Extract the (X, Y) coordinate from the center of the cell holding the provided text.  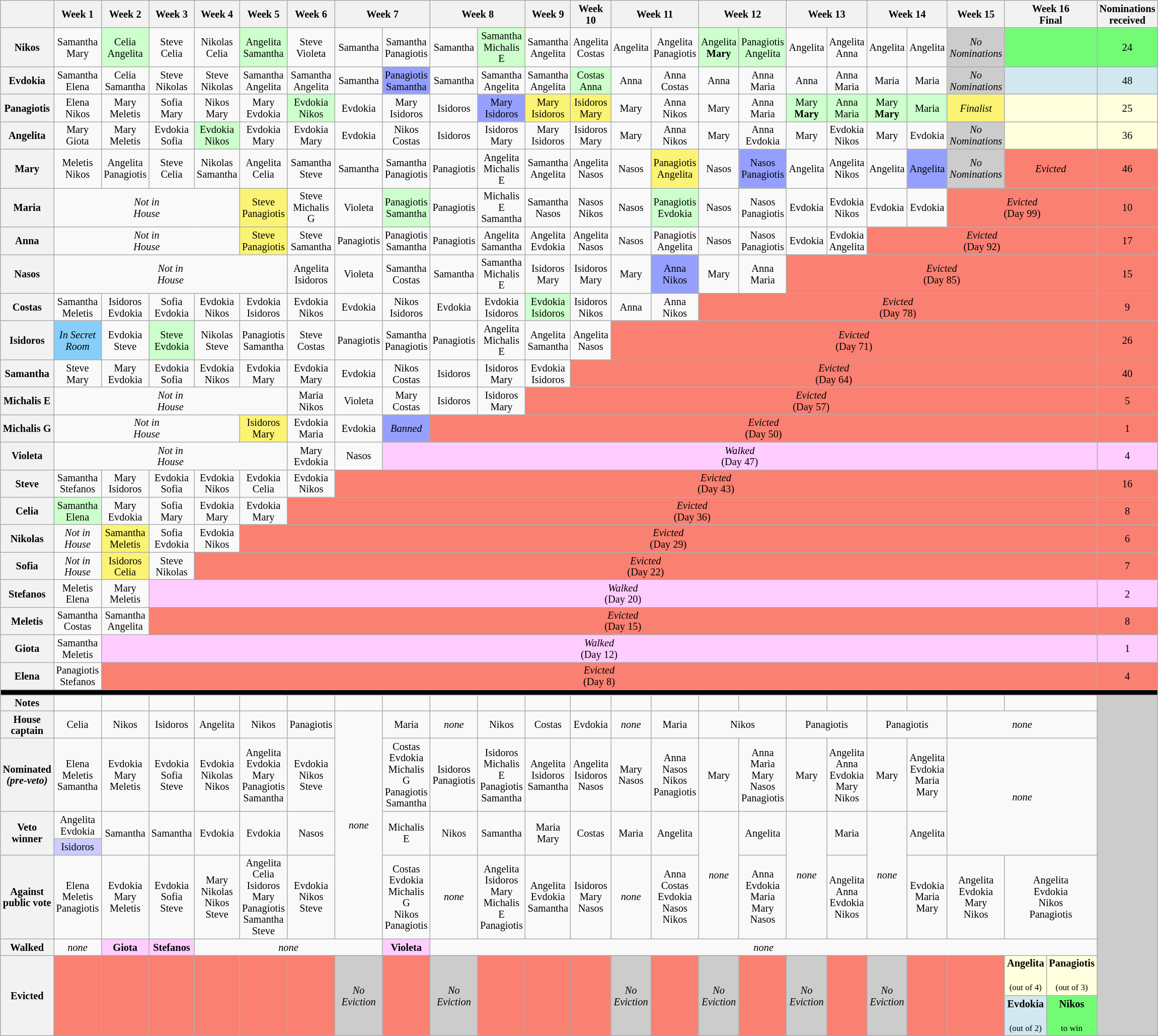
MariaMary (548, 833)
MariaNikos (311, 401)
Week 12 (742, 14)
AnnaCostasEvdokiaNasosNikos (675, 897)
MaryNikolasNikosSteve (217, 897)
Week 13 (827, 14)
AngelitaEvdokiaMaryNikos (976, 897)
In Secret Room (78, 340)
AngelitaEvdokiaMaryPanagiotisSamantha (264, 774)
Evicted(Day 8) (599, 676)
AngelitaIsidorosNasos (591, 774)
NikosIsidoros (407, 307)
26 (1127, 340)
AngelitaCostas (591, 47)
AngelitaCelia (264, 168)
IsidorosPanagiotis (454, 774)
Nominationsreceived (1127, 14)
10 (1127, 207)
Week 10 (591, 14)
ElenaMeletisPanagiotis (78, 897)
SamanthaNasos (548, 207)
AngelitaNikos (847, 168)
PanagiotisStefanos (78, 676)
AnnaEvdokiaMariaMaryNasos (763, 897)
25 (1127, 108)
Evicted(Day 43) (716, 483)
Panagiotis(out of 3) (1071, 975)
Week 5 (264, 14)
SamanthaStefanos (78, 483)
9 (1127, 307)
Evicted(Day 85) (942, 274)
Evicted(Day 57) (811, 401)
IsidorosCelia (125, 566)
CeliaAngelita (125, 47)
Elena (27, 676)
EvdokiaCelia (264, 483)
Evicted(Day 36) (692, 510)
36 (1127, 135)
SteveEvdokia (172, 340)
EvdokiaSteve (125, 340)
16 (1127, 483)
AngelitaAnnaEvdokiaNikos (847, 897)
MaryCostas (407, 401)
Week 3 (172, 14)
AngelitaIsidorosMaryMichalis EPanagiotis (501, 897)
Michalis ESamantha (501, 207)
Meletis (27, 621)
Week 14 (907, 14)
AngelitaCeliaIsidorosMaryPanagiotisSamanthaSteve (264, 897)
Steve (27, 483)
Evicted(Day 92) (981, 241)
AngelitaIsidorosSamantha (548, 774)
MeletisNikos (78, 168)
NasosNikos (591, 207)
SteveVioleta (311, 47)
MaryNasos (631, 774)
Week 7 (382, 14)
17 (1127, 241)
ElenaNikos (78, 108)
AnnaEvdokia (763, 135)
Evicted(Day 29) (668, 539)
Week 16Final (1051, 14)
Michalis G (27, 428)
Nikosto win (1071, 1015)
SamanthaSteve (311, 168)
6 (1127, 539)
AngelitaAnnaEvdokiaMaryNikos (847, 774)
Evicted(Day 99) (1022, 207)
AnnaNasosNikosPanagiotis (675, 774)
Nikolas (27, 539)
40 (1127, 374)
IsidorosMichalis EPanagiotisSamantha (501, 774)
SteveSamantha (311, 241)
AngelitaIsidoros (311, 274)
ElenaMeletisSamantha (78, 774)
SteveMichalis G (311, 207)
Againstpublic vote (27, 897)
Evicted(Day 78) (898, 307)
AngelitaEvdokiaMariaMary (927, 774)
SteveMary (78, 374)
AnnaCostas (675, 81)
MeletisElena (78, 593)
Walked(Day 20) (623, 593)
CeliaSamantha (125, 81)
Week 4 (217, 14)
Nominated(pre-veto) (27, 774)
CostasEvdokiaMichalis GPanagiotisSamantha (407, 774)
Walked(Day 47) (740, 456)
Week 11 (655, 14)
Week 6 (311, 14)
SteveCostas (311, 340)
Week 9 (548, 14)
Evdokia(out of 2) (1026, 1015)
Evicted(Day 64) (834, 374)
House captain (27, 725)
NikolasSamantha (217, 168)
CostasEvdokiaMichalis GNikosPanagiotis (407, 897)
15 (1127, 274)
Week 1 (78, 14)
EvdokiaMaria (311, 428)
Evicted(Day 22) (646, 566)
48 (1127, 81)
NikosMary (217, 108)
Banned (407, 428)
AnnaMariaMaryNasosPanagiotis (763, 774)
Walked (27, 947)
Finalist (976, 108)
Evicted(Day 50) (764, 428)
EvdokiaAngelita (847, 241)
IsidorosEvdokia (125, 307)
Angelita(out of 4) (1026, 975)
Walked(Day 12) (599, 648)
Notes (27, 703)
AngelitaEvdokiaSamantha (548, 897)
Sofia (27, 566)
CostasAnna (591, 81)
NikolasSteve (217, 340)
24 (1127, 47)
IsidorosMaryNasos (591, 897)
Week 8 (478, 14)
7 (1127, 566)
5 (1127, 401)
46 (1127, 168)
EvdokiaMariaMary (927, 897)
Week 2 (125, 14)
2 (1127, 593)
NikolasCelia (217, 47)
Evicted(Day 71) (854, 340)
Veto winner (27, 833)
EvdokiaNikolasNikos (217, 774)
IsidorosNikos (591, 307)
MaryGiota (78, 135)
Week 15 (976, 14)
AngelitaAnna (847, 47)
PanagiotisEvdokia (675, 207)
SamanthaMary (78, 47)
AngelitaMary (719, 47)
Evicted(Day 15) (623, 621)
AngelitaEvdokiaNikosPanagiotis (1051, 897)
